Capture the cell that displays the provided text and extract its (X, Y) central coordinate. 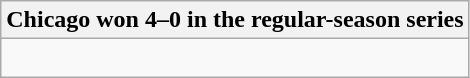
Chicago won 4–0 in the regular-season series (235, 20)
